Output the (x, y) coordinate of the center of the cell containing the given text.  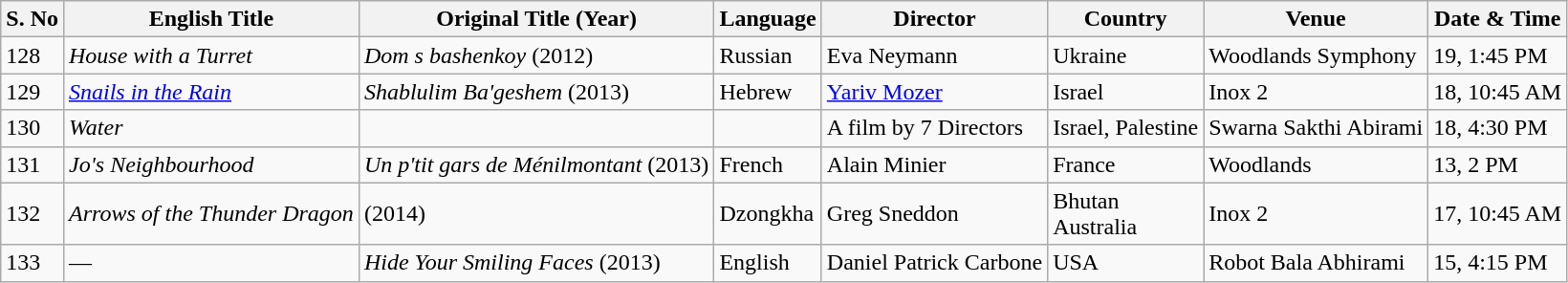
Shablulim Ba'geshem (2013) (536, 92)
— (210, 263)
Original Title (Year) (536, 19)
129 (33, 92)
English (768, 263)
128 (33, 55)
13, 2 PM (1497, 164)
Hide Your Smiling Faces (2013) (536, 263)
France (1126, 164)
S. No (33, 19)
Jo's Neighbourhood (210, 164)
Language (768, 19)
Alain Minier (934, 164)
Arrows of the Thunder Dragon (210, 214)
Woodlands Symphony (1316, 55)
Dzongkha (768, 214)
(2014) (536, 214)
18, 10:45 AM (1497, 92)
Yariv Mozer (934, 92)
English Title (210, 19)
132 (33, 214)
Director (934, 19)
Israel, Palestine (1126, 128)
Russian (768, 55)
130 (33, 128)
House with a Turret (210, 55)
15, 4:15 PM (1497, 263)
Snails in the Rain (210, 92)
Water (210, 128)
A film by 7 Directors (934, 128)
Country (1126, 19)
Dom s bashenkoy (2012) (536, 55)
17, 10:45 AM (1497, 214)
Daniel Patrick Carbone (934, 263)
Venue (1316, 19)
Hebrew (768, 92)
Robot Bala Abhirami (1316, 263)
Eva Neymann (934, 55)
Swarna Sakthi Abirami (1316, 128)
Israel (1126, 92)
Date & Time (1497, 19)
131 (33, 164)
18, 4:30 PM (1497, 128)
USA (1126, 263)
Greg Sneddon (934, 214)
French (768, 164)
Un p'tit gars de Ménilmontant (2013) (536, 164)
Bhutan Australia (1126, 214)
Ukraine (1126, 55)
19, 1:45 PM (1497, 55)
133 (33, 263)
Woodlands (1316, 164)
